Determine the [X, Y] coordinate at the center of the cell enclosing the given text.  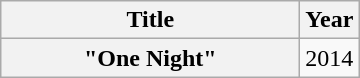
Title [150, 20]
2014 [330, 58]
Year [330, 20]
"One Night" [150, 58]
